Return [X, Y] of the center of cell containing provided text 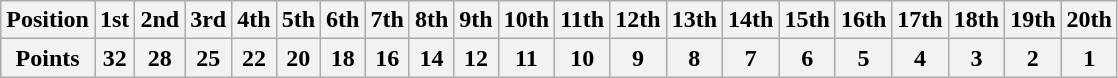
25 [208, 58]
32 [114, 58]
12th [638, 20]
14th [751, 20]
10th [526, 20]
8th [431, 20]
9 [638, 58]
1st [114, 20]
2 [1033, 58]
6 [807, 58]
3 [976, 58]
1 [1089, 58]
15th [807, 20]
22 [254, 58]
Points [48, 58]
11 [526, 58]
18th [976, 20]
14 [431, 58]
16 [387, 58]
2nd [160, 20]
8 [694, 58]
19th [1033, 20]
16th [863, 20]
5th [298, 20]
10 [582, 58]
11th [582, 20]
13th [694, 20]
5 [863, 58]
17th [920, 20]
4 [920, 58]
3rd [208, 20]
4th [254, 20]
7 [751, 58]
12 [476, 58]
20th [1089, 20]
20 [298, 58]
7th [387, 20]
18 [343, 58]
28 [160, 58]
6th [343, 20]
Position [48, 20]
9th [476, 20]
